Pinpoint the cell where the given text exists, returning its (x, y) midpoint coordinate. 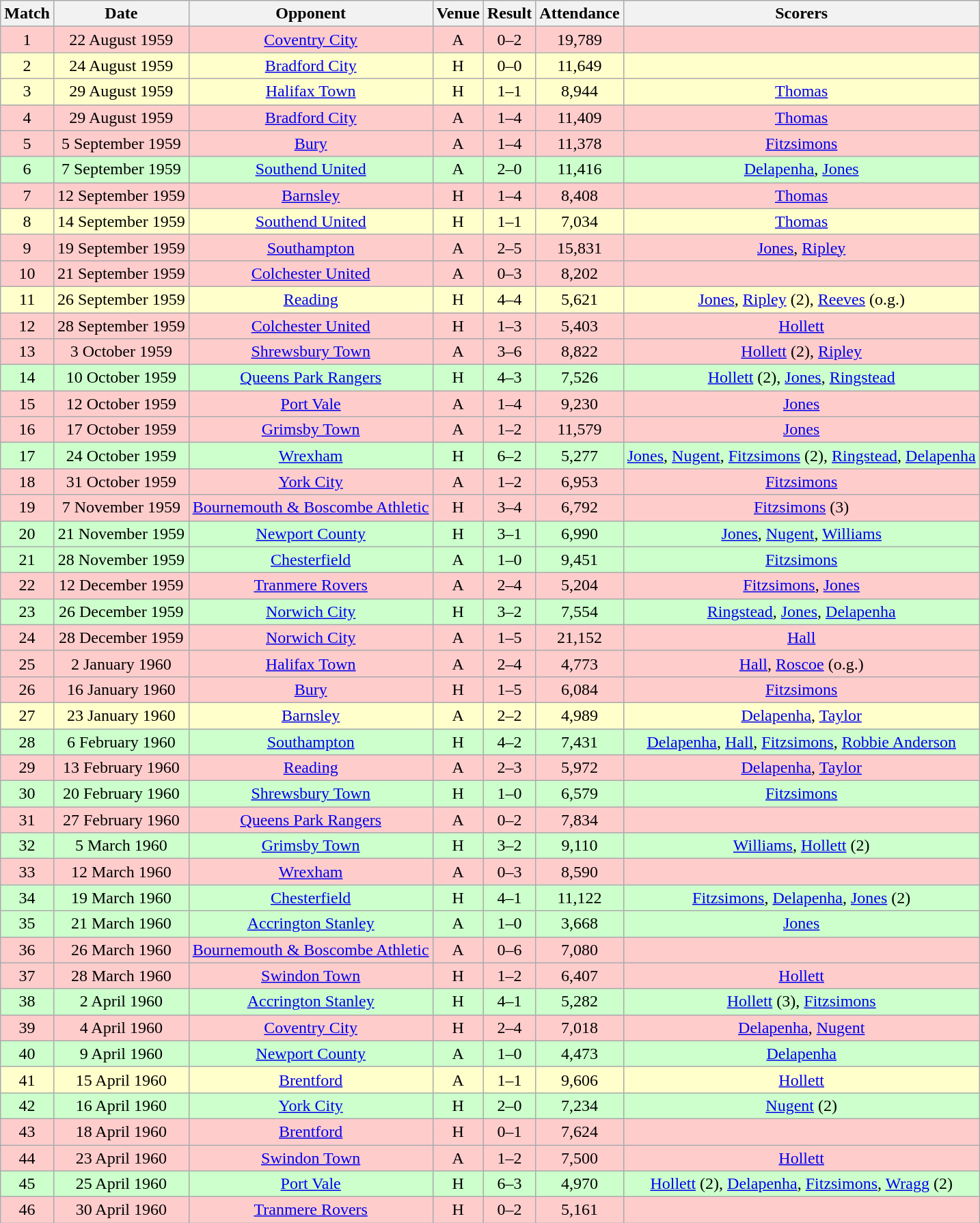
3 (27, 92)
4,989 (580, 715)
7 September 1959 (121, 169)
16 January 1960 (121, 689)
Delapenha, Jones (801, 169)
6 February 1960 (121, 741)
Fitzsimons (3) (801, 508)
6–3 (509, 1184)
2–2 (509, 715)
11,122 (580, 898)
Attendance (580, 14)
Delapenha, Hall, Fitzsimons, Robbie Anderson (801, 741)
2–3 (509, 768)
24 August 1959 (121, 66)
29 (27, 768)
Delapenha, Nugent (801, 1028)
37 (27, 976)
21 November 1959 (121, 534)
19 (27, 508)
16 (27, 430)
7,034 (580, 221)
21 September 1959 (121, 273)
40 (27, 1054)
20 (27, 534)
6–2 (509, 456)
28 (27, 741)
Date (121, 14)
9,451 (580, 560)
8,408 (580, 195)
7,431 (580, 741)
20 February 1960 (121, 794)
Hall, Roscoe (o.g.) (801, 663)
38 (27, 1002)
11,579 (580, 430)
12 December 1959 (121, 586)
5 (27, 143)
21 (27, 560)
6 (27, 169)
Match (27, 14)
13 February 1960 (121, 768)
21 March 1960 (121, 924)
28 November 1959 (121, 560)
26 March 1960 (121, 950)
32 (27, 846)
1–3 (509, 326)
22 August 1959 (121, 40)
7,500 (580, 1158)
Hollett (3), Fitzsimons (801, 1002)
8,944 (580, 92)
1 (27, 40)
27 (27, 715)
5,161 (580, 1210)
11,649 (580, 66)
5,282 (580, 1002)
0–1 (509, 1131)
25 (27, 663)
4 April 1960 (121, 1028)
27 February 1960 (121, 820)
22 (27, 586)
2 January 1960 (121, 663)
24 October 1959 (121, 456)
39 (27, 1028)
0–0 (509, 66)
25 April 1960 (121, 1184)
9,230 (580, 404)
14 (27, 378)
28 December 1959 (121, 637)
2 April 1960 (121, 1002)
Opponent (310, 14)
Nugent (2) (801, 1105)
7,554 (580, 611)
Jones, Ripley (2), Reeves (o.g.) (801, 299)
6,990 (580, 534)
5,972 (580, 768)
26 September 1959 (121, 299)
7,018 (580, 1028)
35 (27, 924)
12 (27, 326)
Ringstead, Jones, Delapenha (801, 611)
Fitzsimons, Jones (801, 586)
43 (27, 1131)
31 (27, 820)
7,080 (580, 950)
2–5 (509, 247)
31 October 1959 (121, 482)
19,789 (580, 40)
44 (27, 1158)
Hollett (2), Ripley (801, 352)
5,621 (580, 299)
10 October 1959 (121, 378)
28 September 1959 (121, 326)
7 November 1959 (121, 508)
7,834 (580, 820)
8,590 (580, 872)
16 April 1960 (121, 1105)
7,624 (580, 1131)
7,234 (580, 1105)
6,407 (580, 976)
30 April 1960 (121, 1210)
26 December 1959 (121, 611)
23 April 1960 (121, 1158)
4,773 (580, 663)
11 (27, 299)
3–1 (509, 534)
17 October 1959 (121, 430)
23 (27, 611)
Jones, Nugent, Williams (801, 534)
5 March 1960 (121, 846)
33 (27, 872)
7,526 (580, 378)
Venue (458, 14)
9 April 1960 (121, 1054)
30 (27, 794)
34 (27, 898)
23 January 1960 (121, 715)
Hall (801, 637)
5,277 (580, 456)
41 (27, 1080)
26 (27, 689)
18 (27, 482)
4 (27, 118)
Hollett (2), Delapenha, Fitzsimons, Wragg (2) (801, 1184)
12 March 1960 (121, 872)
19 March 1960 (121, 898)
36 (27, 950)
15 (27, 404)
3–4 (509, 508)
5,403 (580, 326)
5,204 (580, 586)
4,970 (580, 1184)
19 September 1959 (121, 247)
3,668 (580, 924)
3 October 1959 (121, 352)
Hollett (2), Jones, Ringstead (801, 378)
11,416 (580, 169)
8,822 (580, 352)
11,378 (580, 143)
8,202 (580, 273)
12 October 1959 (121, 404)
10 (27, 273)
6,953 (580, 482)
17 (27, 456)
21,152 (580, 637)
Jones, Ripley (801, 247)
14 September 1959 (121, 221)
13 (27, 352)
Jones, Nugent, Fitzsimons (2), Ringstead, Delapenha (801, 456)
Williams, Hollett (2) (801, 846)
15,831 (580, 247)
Scorers (801, 14)
24 (27, 637)
2 (27, 66)
7 (27, 195)
6,579 (580, 794)
4–2 (509, 741)
Fitzsimons, Delapenha, Jones (2) (801, 898)
0–6 (509, 950)
4–3 (509, 378)
Delapenha (801, 1054)
11,409 (580, 118)
18 April 1960 (121, 1131)
9,606 (580, 1080)
4–4 (509, 299)
4,473 (580, 1054)
28 March 1960 (121, 976)
6,084 (580, 689)
9 (27, 247)
Result (509, 14)
46 (27, 1210)
6,792 (580, 508)
9,110 (580, 846)
15 April 1960 (121, 1080)
45 (27, 1184)
3–6 (509, 352)
12 September 1959 (121, 195)
42 (27, 1105)
8 (27, 221)
5 September 1959 (121, 143)
